For the text-containing cell, return its midpoint in [X, Y] coordinate format. 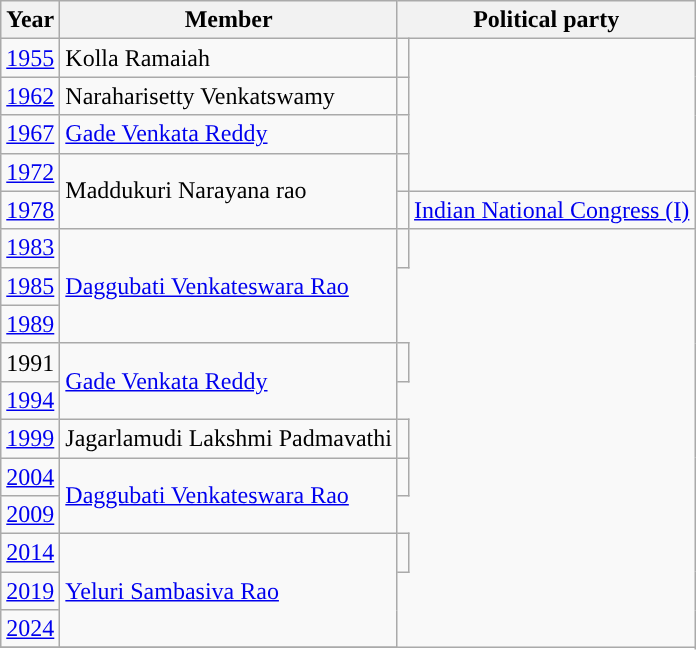
1955 [30, 58]
Naraharisetty Venkatswamy [229, 96]
1983 [30, 248]
Maddukuri Narayana rao [229, 191]
2019 [30, 591]
1989 [30, 324]
1991 [30, 362]
Yeluri Sambasiva Rao [229, 591]
Indian National Congress (I) [552, 210]
2009 [30, 515]
1972 [30, 172]
Year [30, 20]
1994 [30, 400]
Kolla Ramaiah [229, 58]
1978 [30, 210]
1962 [30, 96]
2004 [30, 477]
2014 [30, 553]
Jagarlamudi Lakshmi Padmavathi [229, 438]
Political party [546, 20]
1967 [30, 134]
1999 [30, 438]
1985 [30, 286]
2024 [30, 629]
Member [229, 20]
